Return (X, Y) of the center of cell containing provided text 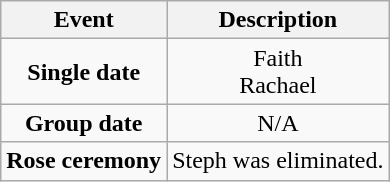
Group date (84, 123)
Rose ceremony (84, 161)
Description (278, 20)
FaithRachael (278, 72)
N/A (278, 123)
Single date (84, 72)
Steph was eliminated. (278, 161)
Event (84, 20)
